Pinpoint the cell where the given text exists, returning its [x, y] midpoint coordinate. 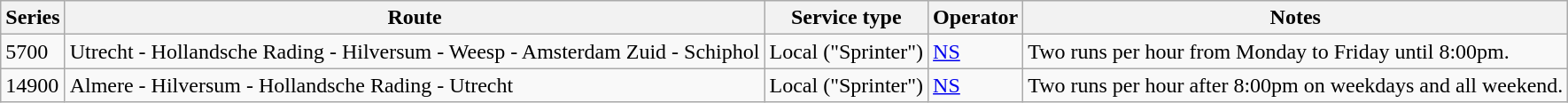
Operator [976, 18]
Almere - Hilversum - Hollandsche Rading - Utrecht [415, 85]
Utrecht - Hollandsche Rading - Hilversum - Weesp - Amsterdam Zuid - Schiphol [415, 51]
Notes [1295, 18]
5700 [33, 51]
14900 [33, 85]
Series [33, 18]
Service type [847, 18]
Two runs per hour from Monday to Friday until 8:00pm. [1295, 51]
Two runs per hour after 8:00pm on weekdays and all weekend. [1295, 85]
Route [415, 18]
